Search for the cell housing the specified text and yield its (x, y) center coordinate. 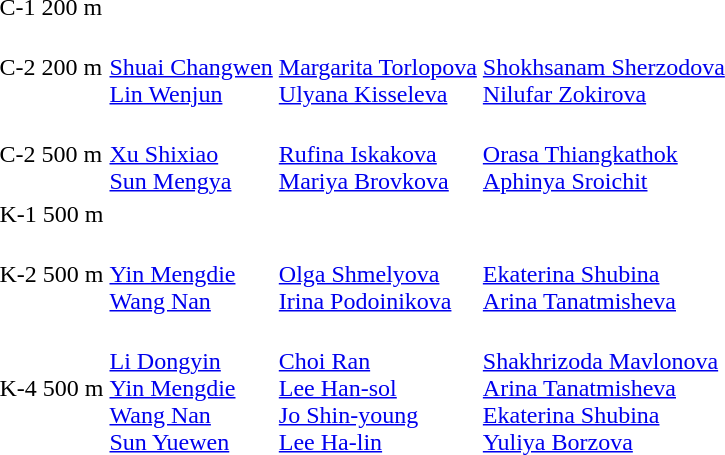
Yin MengdieWang Nan (191, 274)
Xu ShixiaoSun Mengya (191, 154)
Rufina IskakovaMariya Brovkova (378, 154)
Margarita TorlopovaUlyana Kisseleva (378, 67)
Shuai ChangwenLin Wenjun (191, 67)
Olga ShmelyovaIrina Podoinikova (378, 274)
